Identify which cell holds the provided text, then report its (x, y) central coordinate. 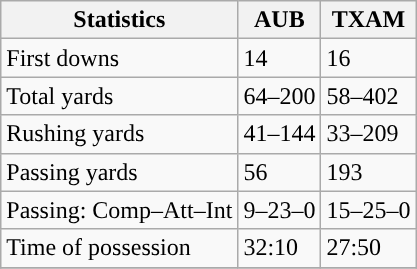
58–402 (368, 96)
Passing: Comp–Att–Int (120, 210)
Total yards (120, 96)
193 (368, 172)
AUB (280, 20)
41–144 (280, 134)
Rushing yards (120, 134)
TXAM (368, 20)
32:10 (280, 248)
16 (368, 58)
9–23–0 (280, 210)
64–200 (280, 96)
27:50 (368, 248)
Statistics (120, 20)
56 (280, 172)
15–25–0 (368, 210)
33–209 (368, 134)
First downs (120, 58)
14 (280, 58)
Passing yards (120, 172)
Time of possession (120, 248)
